Return (x, y) of the center of cell containing provided text 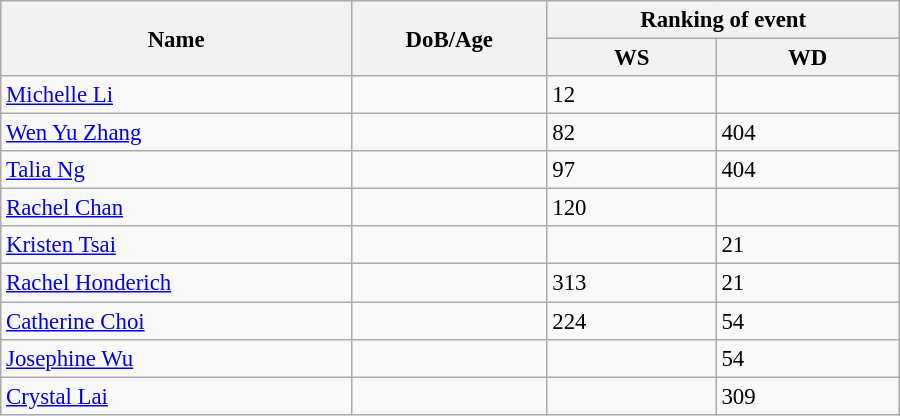
Talia Ng (176, 170)
120 (632, 208)
WS (632, 58)
Catherine Choi (176, 321)
Ranking of event (723, 20)
309 (808, 396)
Rachel Chan (176, 208)
Michelle Li (176, 95)
313 (632, 283)
Kristen Tsai (176, 245)
82 (632, 133)
Name (176, 38)
224 (632, 321)
WD (808, 58)
DoB/Age (450, 38)
Crystal Lai (176, 396)
Josephine Wu (176, 358)
Rachel Honderich (176, 283)
12 (632, 95)
Wen Yu Zhang (176, 133)
97 (632, 170)
